Scan for the cell matching the given text and deliver its (X, Y) coordinate at center. 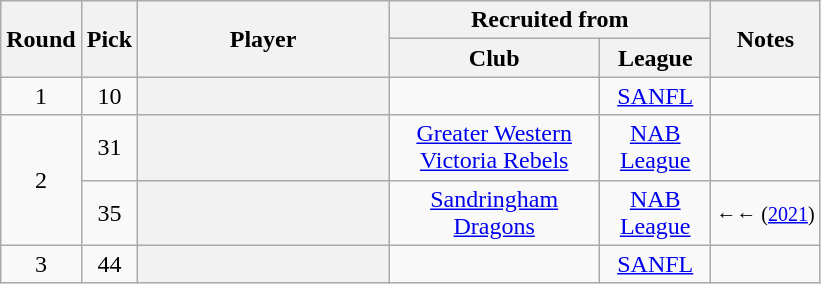
1 (41, 96)
Pick (109, 39)
2 (41, 180)
Player (264, 39)
31 (109, 148)
Sandringham Dragons (494, 212)
3 (41, 264)
10 (109, 96)
Recruited from (550, 20)
Club (494, 58)
Greater Western Victoria Rebels (494, 148)
35 (109, 212)
League (656, 58)
Notes (766, 39)
←← (2021) (766, 212)
44 (109, 264)
Round (41, 39)
